Provide the [x, y] coordinate of the cell's center where the given text is located.  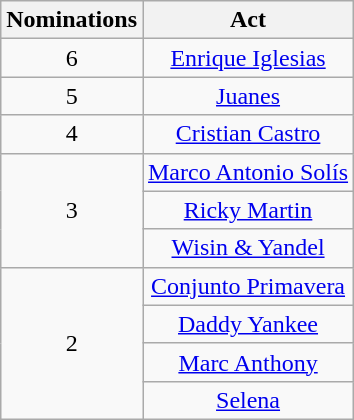
Act [248, 20]
6 [72, 58]
5 [72, 96]
4 [72, 134]
Nominations [72, 20]
Enrique Iglesias [248, 58]
Wisin & Yandel [248, 248]
Juanes [248, 96]
Marc Anthony [248, 362]
Ricky Martin [248, 210]
Conjunto Primavera [248, 286]
Selena [248, 400]
2 [72, 343]
Daddy Yankee [248, 324]
Cristian Castro [248, 134]
3 [72, 210]
Marco Antonio Solís [248, 172]
